Pinpoint the cell where the given text exists, returning its [x, y] midpoint coordinate. 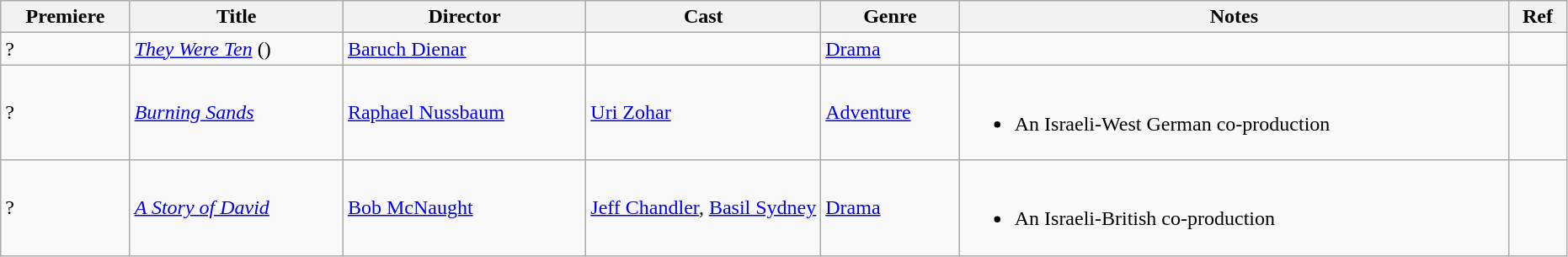
An Israeli-West German co-production [1234, 113]
Director [464, 17]
Adventure [890, 113]
Bob McNaught [464, 207]
Raphael Nussbaum [464, 113]
A Story of David [236, 207]
Uri Zohar [704, 113]
Title [236, 17]
They Were Ten () [236, 49]
Genre [890, 17]
Jeff Chandler, Basil Sydney [704, 207]
Baruch Dienar [464, 49]
Premiere [66, 17]
Burning Sands [236, 113]
Ref [1538, 17]
Notes [1234, 17]
An Israeli-British co-production [1234, 207]
Cast [704, 17]
